Find where the given text appears and provide that cell's center as (X, Y) coordinate. 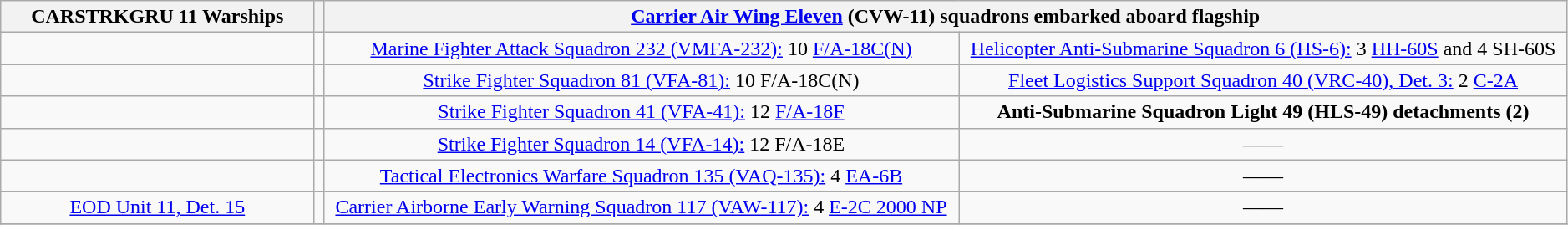
Marine Fighter Attack Squadron 232 (VMFA-232): 10 F/A-18C(N) (642, 49)
EOD Unit 11, Det. 15 (157, 207)
Anti-Submarine Squadron Light 49 (HLS-49) detachments (2) (1263, 112)
Strike Fighter Squadron 14 (VFA-14): 12 F/A-18E (642, 144)
CARSTRKGRU 11 Warships (157, 17)
Carrier Air Wing Eleven (CVW-11) squadrons embarked aboard flagship (946, 17)
Carrier Airborne Early Warning Squadron 117 (VAW-117): 4 E-2C 2000 NP (642, 207)
Strike Fighter Squadron 41 (VFA-41): 12 F/A-18F (642, 112)
Fleet Logistics Support Squadron 40 (VRC-40), Det. 3: 2 C-2A (1263, 80)
Helicopter Anti-Submarine Squadron 6 (HS-6): 3 HH-60S and 4 SH-60S (1263, 49)
Tactical Electronics Warfare Squadron 135 (VAQ-135): 4 EA-6B (642, 176)
Strike Fighter Squadron 81 (VFA-81): 10 F/A-18C(N) (642, 80)
